For the text-containing cell, return its midpoint in [X, Y] coordinate format. 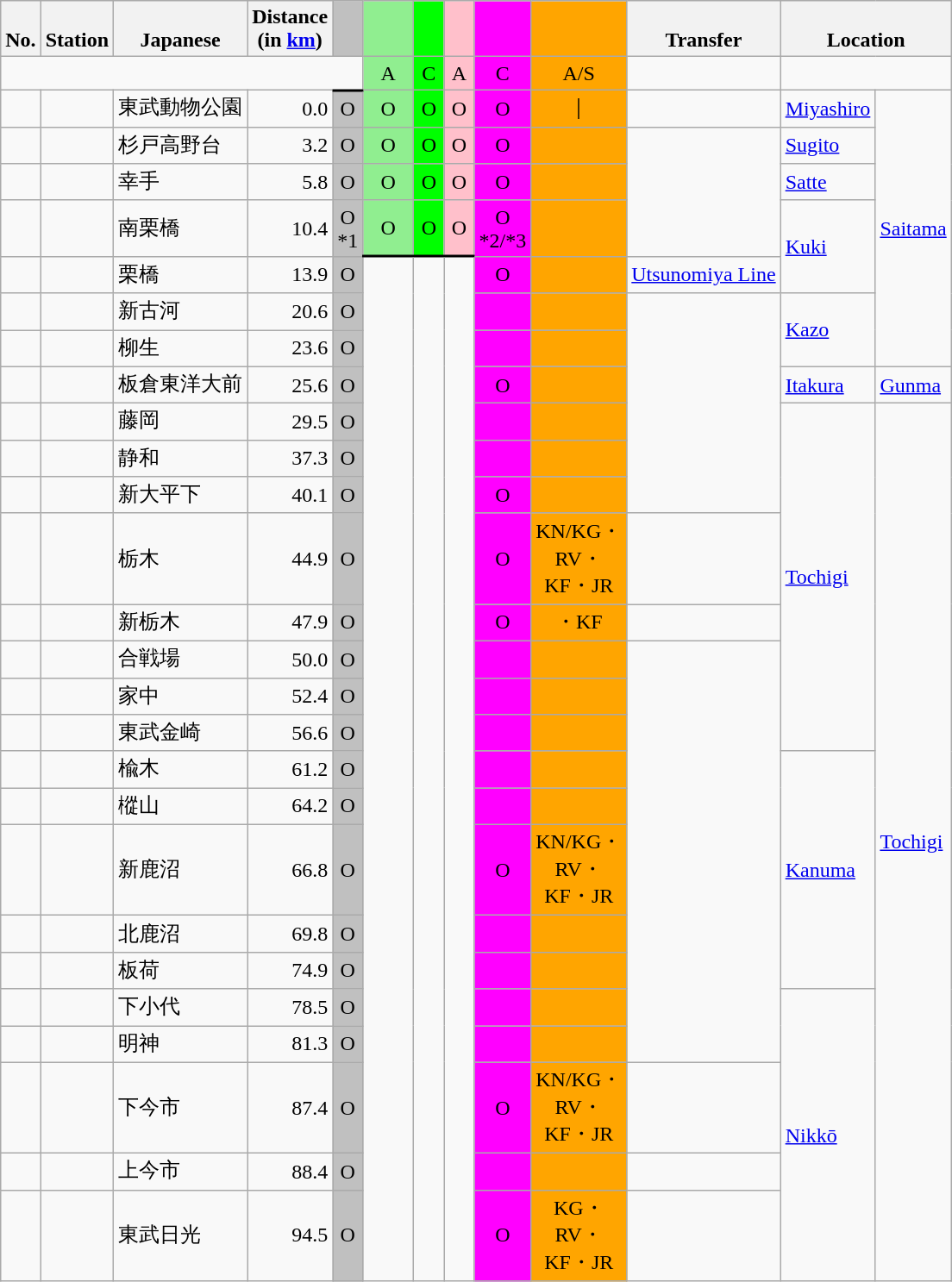
O*2/*3 [503, 228]
KG・RV・KF・JR [579, 1235]
66.8 [290, 870]
29.5 [290, 422]
47.9 [290, 622]
上今市 [181, 1173]
下小代 [181, 1007]
52.4 [290, 697]
87.4 [290, 1108]
南栗橋 [181, 228]
37.3 [290, 459]
Itakura [828, 385]
新古河 [181, 312]
北鹿沼 [181, 935]
杉戸高野台 [181, 145]
0.0 [290, 109]
下今市 [181, 1108]
Kanuma [828, 870]
88.4 [290, 1173]
東武金崎 [181, 733]
Location [866, 29]
幸手 [181, 183]
No. [21, 29]
家中 [181, 697]
Utsunomiya Line [704, 274]
5.8 [290, 183]
東武日光 [181, 1235]
69.8 [290, 935]
｜ [579, 109]
栗橋 [181, 274]
Japanese [181, 29]
東武動物公園 [181, 109]
Distance(in km) [290, 29]
新鹿沼 [181, 870]
Station [77, 29]
13.9 [290, 274]
78.5 [290, 1007]
50.0 [290, 659]
栃木 [181, 559]
61.2 [290, 769]
O*1 [348, 228]
・KF [579, 622]
Saitama [913, 228]
Gunma [913, 385]
Kuki [828, 247]
25.6 [290, 385]
Miyashiro [828, 109]
合戦場 [181, 659]
楡木 [181, 769]
3.2 [290, 145]
藤岡 [181, 422]
板荷 [181, 971]
新大平下 [181, 495]
A/S [579, 74]
81.3 [290, 1045]
44.9 [290, 559]
94.5 [290, 1235]
Transfer [704, 29]
樅山 [181, 807]
板倉東洋大前 [181, 385]
Nikkō [828, 1135]
Satte [828, 183]
静和 [181, 459]
明神 [181, 1045]
Kazo [828, 329]
56.6 [290, 733]
40.1 [290, 495]
10.4 [290, 228]
20.6 [290, 312]
74.9 [290, 971]
Sugito [828, 145]
64.2 [290, 807]
23.6 [290, 348]
柳生 [181, 348]
新栃木 [181, 622]
